Return the [x, y] coordinate for the center point of the cell that contains the specified text.  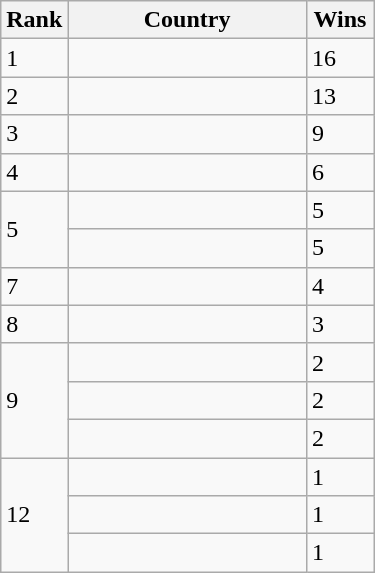
13 [340, 96]
16 [340, 58]
8 [34, 324]
7 [34, 286]
Wins [340, 20]
Rank [34, 20]
6 [340, 172]
Country [188, 20]
12 [34, 515]
